Capture the cell that displays the provided text and extract its (X, Y) central coordinate. 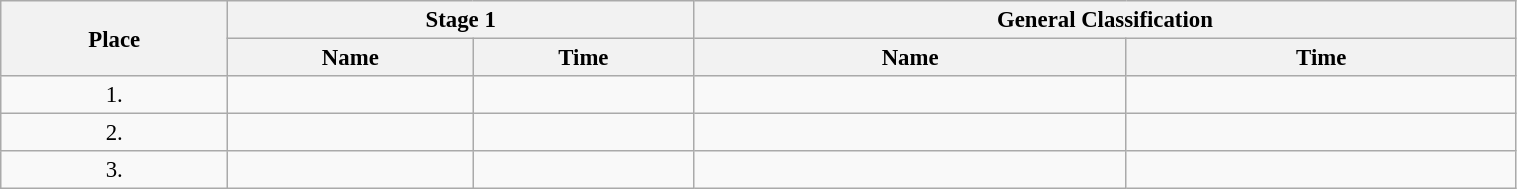
1. (114, 95)
Place (114, 38)
General Classification (1105, 20)
Stage 1 (461, 20)
3. (114, 170)
2. (114, 133)
